Output the (x, y) coordinate of the center of the cell containing the given text.  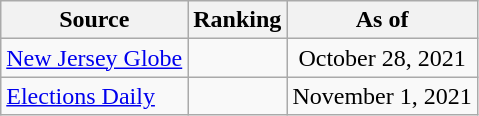
October 28, 2021 (382, 58)
New Jersey Globe (94, 58)
Source (94, 20)
Ranking (238, 20)
As of (382, 20)
November 1, 2021 (382, 96)
Elections Daily (94, 96)
